Provide the (x, y) coordinate of the cell's center where the given text is located.  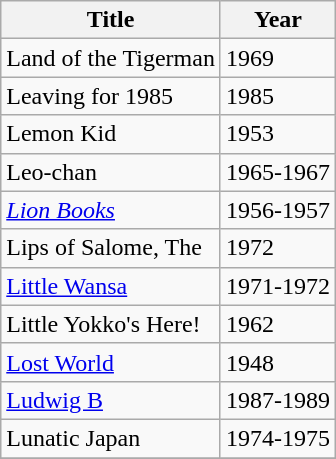
1953 (278, 134)
1987-1989 (278, 400)
Leaving for 1985 (111, 96)
Year (278, 20)
1971-1972 (278, 286)
1956-1957 (278, 210)
Ludwig B (111, 400)
1969 (278, 58)
Little Wansa (111, 286)
Little Yokko's Here! (111, 324)
Lips of Salome, The (111, 248)
Lost World (111, 362)
Lunatic Japan (111, 438)
Lemon Kid (111, 134)
1948 (278, 362)
1985 (278, 96)
1965-1967 (278, 172)
1974-1975 (278, 438)
1972 (278, 248)
Leo-chan (111, 172)
Lion Books (111, 210)
1962 (278, 324)
Land of the Tigerman (111, 58)
Title (111, 20)
